Output the [X, Y] coordinate of the center of the cell containing the given text.  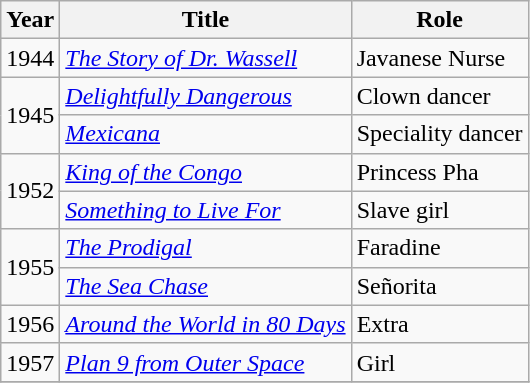
1956 [30, 324]
Mexicana [206, 134]
Faradine [440, 248]
Slave girl [440, 210]
Clown dancer [440, 96]
Señorita [440, 286]
Princess Pha [440, 172]
1945 [30, 115]
The Prodigal [206, 248]
Around the World in 80 Days [206, 324]
Year [30, 20]
Something to Live For [206, 210]
Delightfully Dangerous [206, 96]
The Story of Dr. Wassell [206, 58]
Extra [440, 324]
King of the Congo [206, 172]
1952 [30, 191]
1957 [30, 362]
1955 [30, 267]
The Sea Chase [206, 286]
1944 [30, 58]
Plan 9 from Outer Space [206, 362]
Title [206, 20]
Girl [440, 362]
Speciality dancer [440, 134]
Role [440, 20]
Javanese Nurse [440, 58]
